Identify which cell holds the provided text, then report its [x, y] central coordinate. 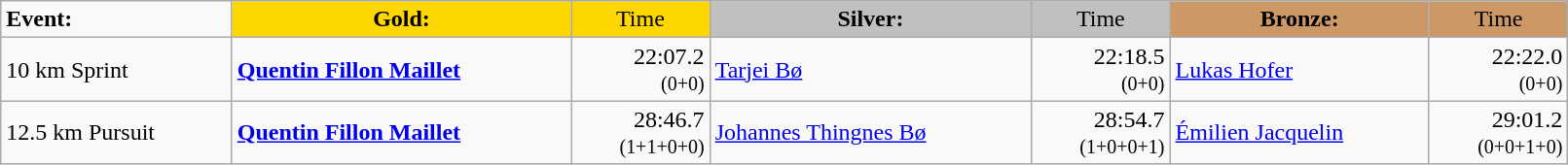
Lukas Hofer [1299, 70]
12.5 km Pursuit [117, 132]
28:54.7(1+0+0+1) [1101, 132]
29:01.2(0+0+1+0) [1498, 132]
Émilien Jacquelin [1299, 132]
Bronze: [1299, 19]
Tarjei Bø [870, 70]
Event: [117, 19]
22:07.2(0+0) [640, 70]
Silver: [870, 19]
28:46.7(1+1+0+0) [640, 132]
22:22.0(0+0) [1498, 70]
Johannes Thingnes Bø [870, 132]
10 km Sprint [117, 70]
22:18.5(0+0) [1101, 70]
Gold: [401, 19]
